Identify which cell holds the provided text, then report its [X, Y] central coordinate. 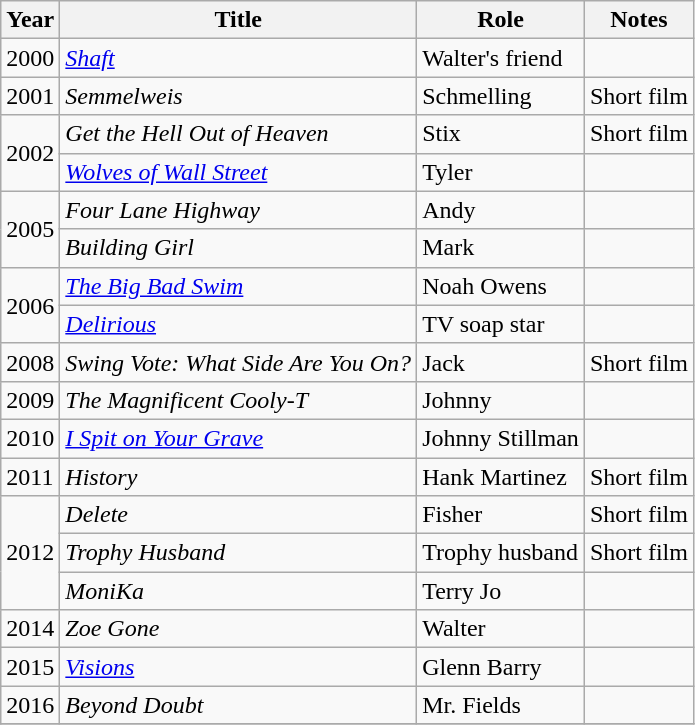
2002 [30, 153]
Wolves of Wall Street [238, 172]
TV soap star [501, 324]
2005 [30, 229]
Walter [501, 629]
Schmelling [501, 96]
Year [30, 20]
Noah Owens [501, 286]
Glenn Barry [501, 667]
I Spit on Your Grave [238, 438]
Delirious [238, 324]
2016 [30, 705]
2010 [30, 438]
2000 [30, 58]
2001 [30, 96]
Notes [638, 20]
Fisher [501, 515]
2014 [30, 629]
2015 [30, 667]
Mr. Fields [501, 705]
Delete [238, 515]
The Magnificent Cooly-T [238, 400]
Title [238, 20]
Role [501, 20]
Swing Vote: What Side Are You On? [238, 362]
Semmelweis [238, 96]
Trophy husband [501, 553]
Visions [238, 667]
Shaft [238, 58]
2009 [30, 400]
Beyond Doubt [238, 705]
MoniKa [238, 591]
Mark [501, 248]
History [238, 477]
Four Lane Highway [238, 210]
Zoe Gone [238, 629]
2012 [30, 553]
Hank Martinez [501, 477]
2008 [30, 362]
2011 [30, 477]
Trophy Husband [238, 553]
The Big Bad Swim [238, 286]
Walter's friend [501, 58]
Terry Jo [501, 591]
Get the Hell Out of Heaven [238, 134]
Jack [501, 362]
Andy [501, 210]
Johnny Stillman [501, 438]
Stix [501, 134]
2006 [30, 305]
Building Girl [238, 248]
Tyler [501, 172]
Johnny [501, 400]
